Locate the cell with the specified text and output its (X, Y) center coordinate. 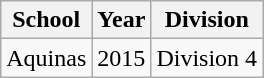
2015 (122, 58)
Year (122, 20)
School (46, 20)
Aquinas (46, 58)
Division (207, 20)
Division 4 (207, 58)
